For the text-containing cell, return its midpoint in (X, Y) coordinate format. 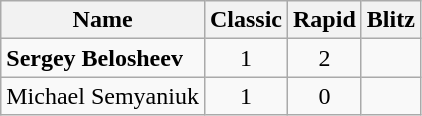
Rapid (325, 20)
Classic (246, 20)
0 (325, 96)
Sergey Belosheev (103, 58)
Michael Semyaniuk (103, 96)
Blitz (390, 20)
2 (325, 58)
Name (103, 20)
